Return the [X, Y] coordinate for the center point of the cell that contains the specified text.  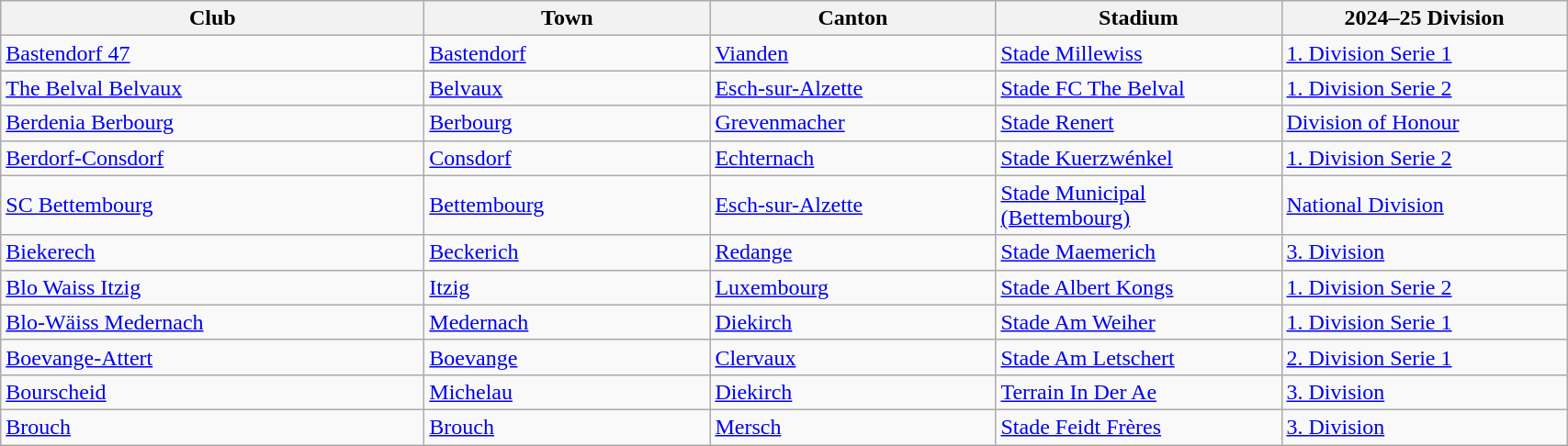
Division of Honour [1424, 123]
2. Division Serie 1 [1424, 357]
Stade Albert Kongs [1139, 287]
Biekerech [213, 252]
Stade Kuerzwénkel [1139, 158]
Blo-Wäiss Medernach [213, 322]
Echternach [852, 158]
Beckerich [568, 252]
2024–25 Division [1424, 18]
Canton [852, 18]
Stade FC The Belval [1139, 88]
Berbourg [568, 123]
Mersch [852, 427]
Boevange-Attert [213, 357]
Vianden [852, 53]
Terrain In Der Ae [1139, 392]
Bastendorf [568, 53]
Grevenmacher [852, 123]
Stade Municipal (Bettembourg) [1139, 206]
Clervaux [852, 357]
Stadium [1139, 18]
Blo Waiss Itzig [213, 287]
Bettembourg [568, 206]
Club [213, 18]
Luxembourg [852, 287]
National Division [1424, 206]
Stade Millewiss [1139, 53]
Stade Am Letschert [1139, 357]
Medernach [568, 322]
Berdorf-Consdorf [213, 158]
Stade Renert [1139, 123]
Stade Feidt Frères [1139, 427]
Stade Maemerich [1139, 252]
Town [568, 18]
Berdenia Berbourg [213, 123]
Bastendorf 47 [213, 53]
Michelau [568, 392]
The Belval Belvaux [213, 88]
SC Bettembourg [213, 206]
Consdorf [568, 158]
Itzig [568, 287]
Belvaux [568, 88]
Stade Am Weiher [1139, 322]
Bourscheid [213, 392]
Redange [852, 252]
Boevange [568, 357]
